Output the [X, Y] coordinate of the center of the cell containing the given text.  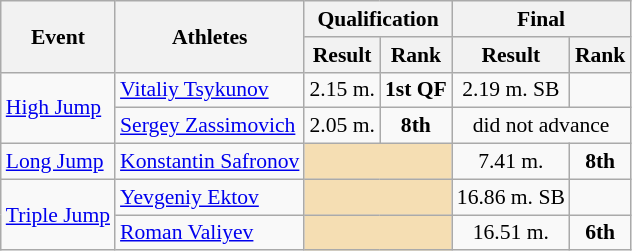
Konstantin Safronov [210, 162]
Yevgeniy Ektov [210, 197]
Final [542, 19]
16.86 m. SB [511, 197]
Long Jump [58, 162]
2.15 m. [342, 90]
2.05 m. [342, 126]
2.19 m. SB [511, 90]
Triple Jump [58, 214]
did not advance [542, 126]
Event [58, 36]
High Jump [58, 108]
6th [600, 233]
Vitaliy Tsykunov [210, 90]
Athletes [210, 36]
16.51 m. [511, 233]
7.41 m. [511, 162]
Sergey Zassimovich [210, 126]
Qualification [378, 19]
Roman Valiyev [210, 233]
1st QF [416, 90]
